Determine the (x, y) coordinate at the center of the cell enclosing the given text.  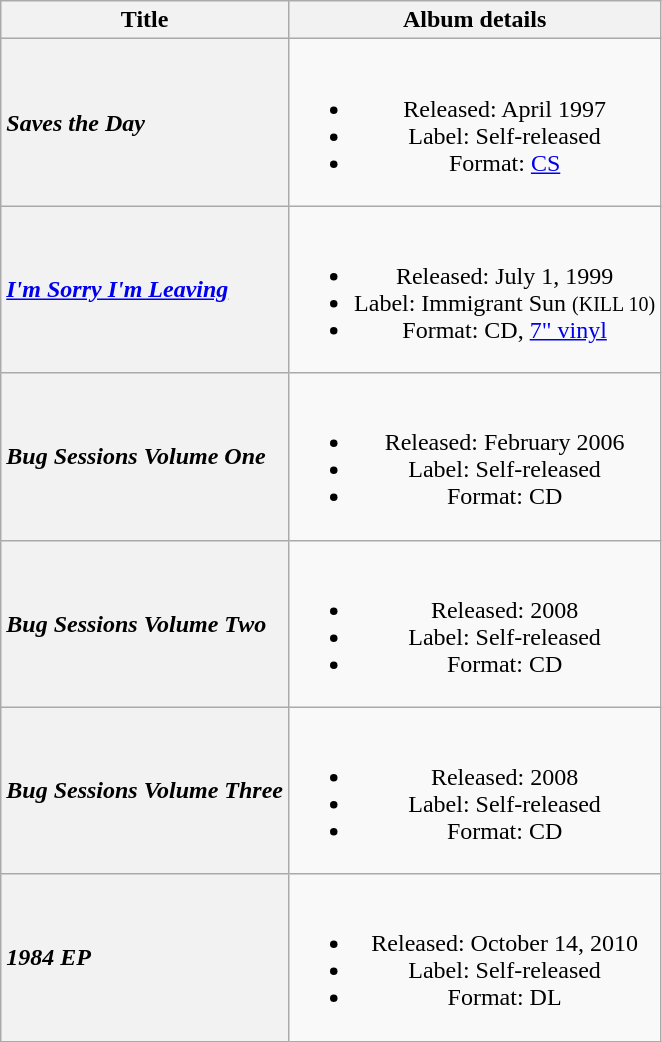
Saves the Day (145, 122)
Album details (475, 20)
I'm Sorry I'm Leaving (145, 290)
Bug Sessions Volume Three (145, 790)
Released: October 14, 2010Label: Self-releasedFormat: DL (475, 958)
1984 EP (145, 958)
Bug Sessions Volume Two (145, 624)
Title (145, 20)
Released: April 1997Label: Self-releasedFormat: CS (475, 122)
Bug Sessions Volume One (145, 456)
Released: February 2006Label: Self-releasedFormat: CD (475, 456)
Released: July 1, 1999Label: Immigrant Sun (KILL 10)Format: CD, 7" vinyl (475, 290)
